Search for the cell housing the specified text and yield its (X, Y) center coordinate. 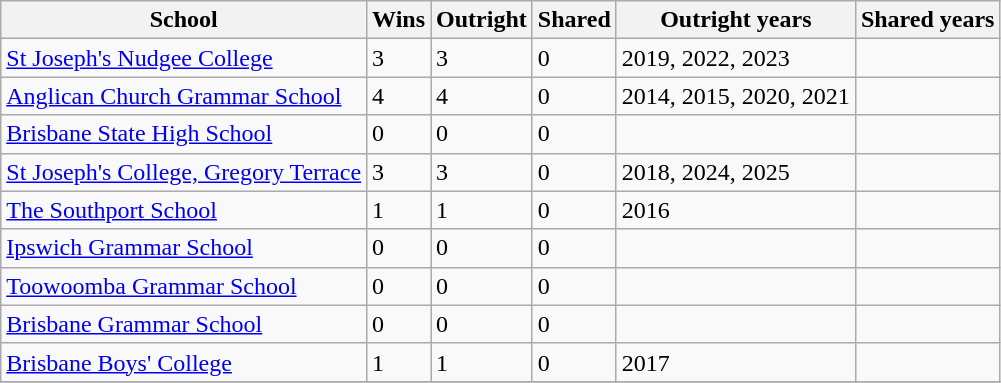
2017 (736, 362)
The Southport School (184, 210)
Wins (399, 20)
Toowoomba Grammar School (184, 286)
Brisbane Grammar School (184, 324)
Ipswich Grammar School (184, 248)
Anglican Church Grammar School (184, 96)
Outright (482, 20)
St Joseph's College, Gregory Terrace (184, 172)
Brisbane Boys' College (184, 362)
2019, 2022, 2023 (736, 58)
St Joseph's Nudgee College (184, 58)
2016 (736, 210)
School (184, 20)
Shared years (928, 20)
2014, 2015, 2020, 2021 (736, 96)
Shared (574, 20)
2018, 2024, 2025 (736, 172)
Brisbane State High School (184, 134)
Outright years (736, 20)
